Detect which cell encompasses the target text, then output its [x, y] center coordinate. 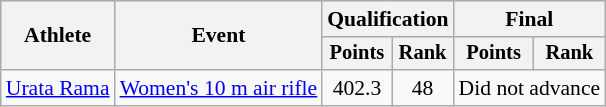
Athlete [58, 36]
Did not advance [530, 88]
Urata Rama [58, 88]
Qualification [388, 19]
Final [530, 19]
Women's 10 m air rifle [219, 88]
402.3 [356, 88]
Event [219, 36]
48 [423, 88]
